Provide the (X, Y) coordinate of the cell's center where the given text is located.  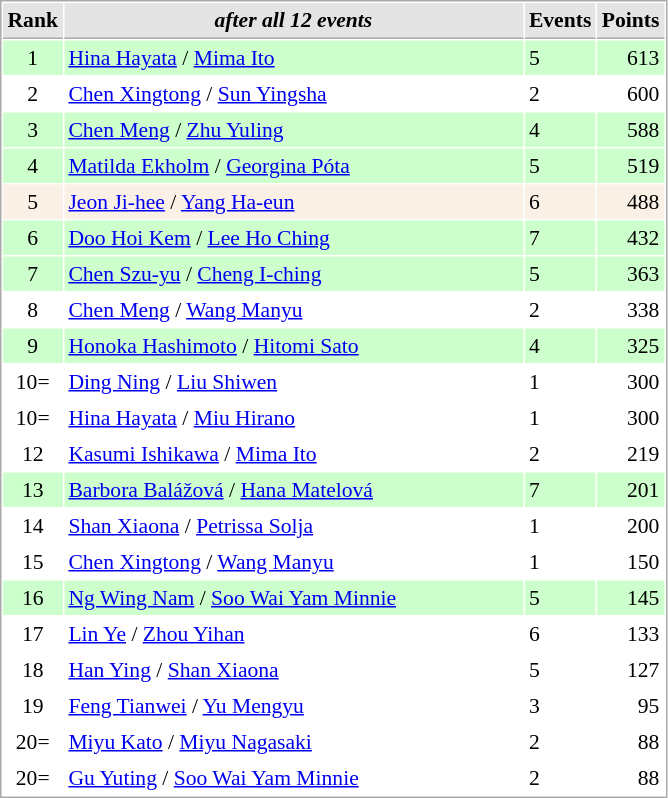
Hina Hayata / Miu Hirano (294, 417)
14 (32, 525)
17 (32, 633)
Events (560, 21)
613 (630, 57)
12 (32, 453)
Kasumi Ishikawa / Mima Ito (294, 453)
Lin Ye / Zhou Yihan (294, 633)
145 (630, 597)
Matilda Ekholm / Georgina Póta (294, 165)
588 (630, 129)
Barbora Balážová / Hana Matelová (294, 489)
Chen Meng / Zhu Yuling (294, 129)
Points (630, 21)
Shan Xiaona / Petrissa Solja (294, 525)
Ng Wing Nam / Soo Wai Yam Minnie (294, 597)
13 (32, 489)
Rank (32, 21)
150 (630, 561)
18 (32, 669)
19 (32, 705)
Hina Hayata / Mima Ito (294, 57)
9 (32, 345)
16 (32, 597)
Chen Meng / Wang Manyu (294, 309)
219 (630, 453)
201 (630, 489)
338 (630, 309)
200 (630, 525)
after all 12 events (294, 21)
127 (630, 669)
Feng Tianwei / Yu Mengyu (294, 705)
Chen Szu-yu / Cheng I-ching (294, 273)
488 (630, 201)
325 (630, 345)
Chen Xingtong / Sun Yingsha (294, 93)
Miyu Kato / Miyu Nagasaki (294, 741)
Honoka Hashimoto / Hitomi Sato (294, 345)
Han Ying / Shan Xiaona (294, 669)
Gu Yuting / Soo Wai Yam Minnie (294, 777)
600 (630, 93)
Doo Hoi Kem / Lee Ho Ching (294, 237)
519 (630, 165)
15 (32, 561)
363 (630, 273)
95 (630, 705)
Ding Ning / Liu Shiwen (294, 381)
432 (630, 237)
8 (32, 309)
133 (630, 633)
Jeon Ji-hee / Yang Ha-eun (294, 201)
Chen Xingtong / Wang Manyu (294, 561)
